Detect which cell encompasses the target text, then output its (x, y) center coordinate. 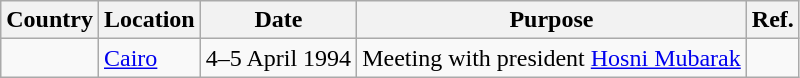
Cairo (149, 58)
Date (278, 20)
Country (50, 20)
4–5 April 1994 (278, 58)
Purpose (552, 20)
Location (149, 20)
Ref. (772, 20)
Meeting with president Hosni Mubarak (552, 58)
